For the text-containing cell, return its midpoint in [X, Y] coordinate format. 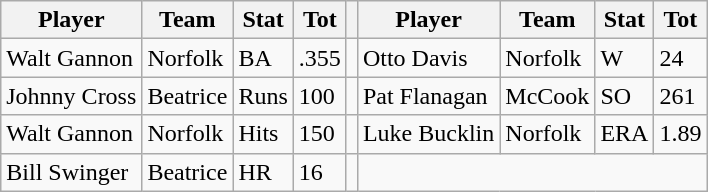
Runs [263, 96]
W [624, 58]
McCook [548, 96]
1.89 [680, 134]
HR [263, 172]
Otto Davis [428, 58]
Luke Bucklin [428, 134]
Hits [263, 134]
Johnny Cross [72, 96]
150 [320, 134]
SO [624, 96]
ERA [624, 134]
Pat Flanagan [428, 96]
261 [680, 96]
100 [320, 96]
BA [263, 58]
.355 [320, 58]
24 [680, 58]
Bill Swinger [72, 172]
16 [320, 172]
